From the cell containing the given text, extract its center point as (X, Y) coordinate. 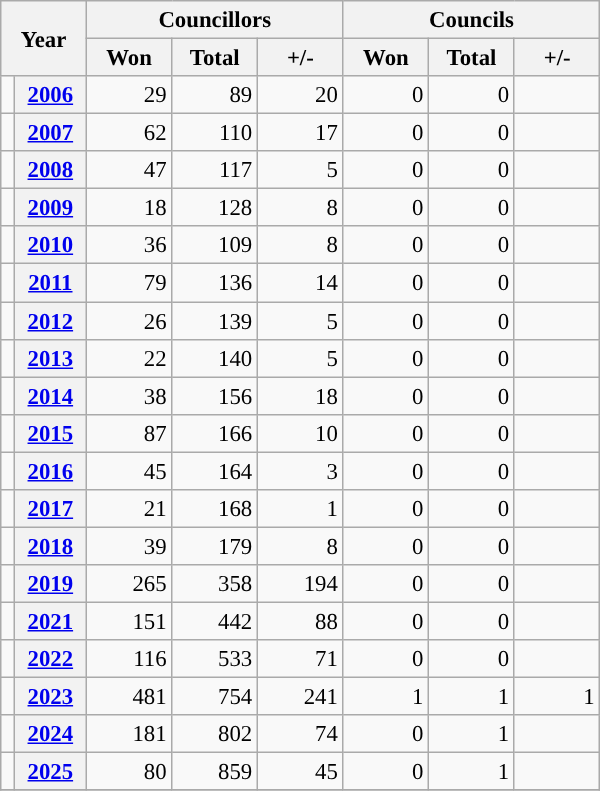
116 (129, 659)
2019 (50, 584)
168 (215, 509)
Councils (472, 20)
265 (129, 584)
2010 (50, 245)
20 (301, 95)
151 (129, 621)
2018 (50, 546)
2011 (50, 283)
2017 (50, 509)
117 (215, 170)
36 (129, 245)
802 (215, 734)
241 (301, 697)
859 (215, 772)
2014 (50, 396)
62 (129, 133)
79 (129, 283)
2021 (50, 621)
Year (44, 38)
2009 (50, 208)
29 (129, 95)
47 (129, 170)
22 (129, 358)
110 (215, 133)
109 (215, 245)
10 (301, 433)
2006 (50, 95)
Councillors (214, 20)
2023 (50, 697)
156 (215, 396)
74 (301, 734)
2007 (50, 133)
2025 (50, 772)
89 (215, 95)
2013 (50, 358)
136 (215, 283)
14 (301, 283)
194 (301, 584)
139 (215, 321)
166 (215, 433)
2024 (50, 734)
17 (301, 133)
179 (215, 546)
88 (301, 621)
442 (215, 621)
87 (129, 433)
2008 (50, 170)
21 (129, 509)
2012 (50, 321)
754 (215, 697)
38 (129, 396)
358 (215, 584)
140 (215, 358)
3 (301, 471)
2015 (50, 433)
128 (215, 208)
533 (215, 659)
481 (129, 697)
181 (129, 734)
26 (129, 321)
39 (129, 546)
2016 (50, 471)
164 (215, 471)
2022 (50, 659)
80 (129, 772)
71 (301, 659)
